Extract the [X, Y] coordinate from the center of the cell holding the provided text.  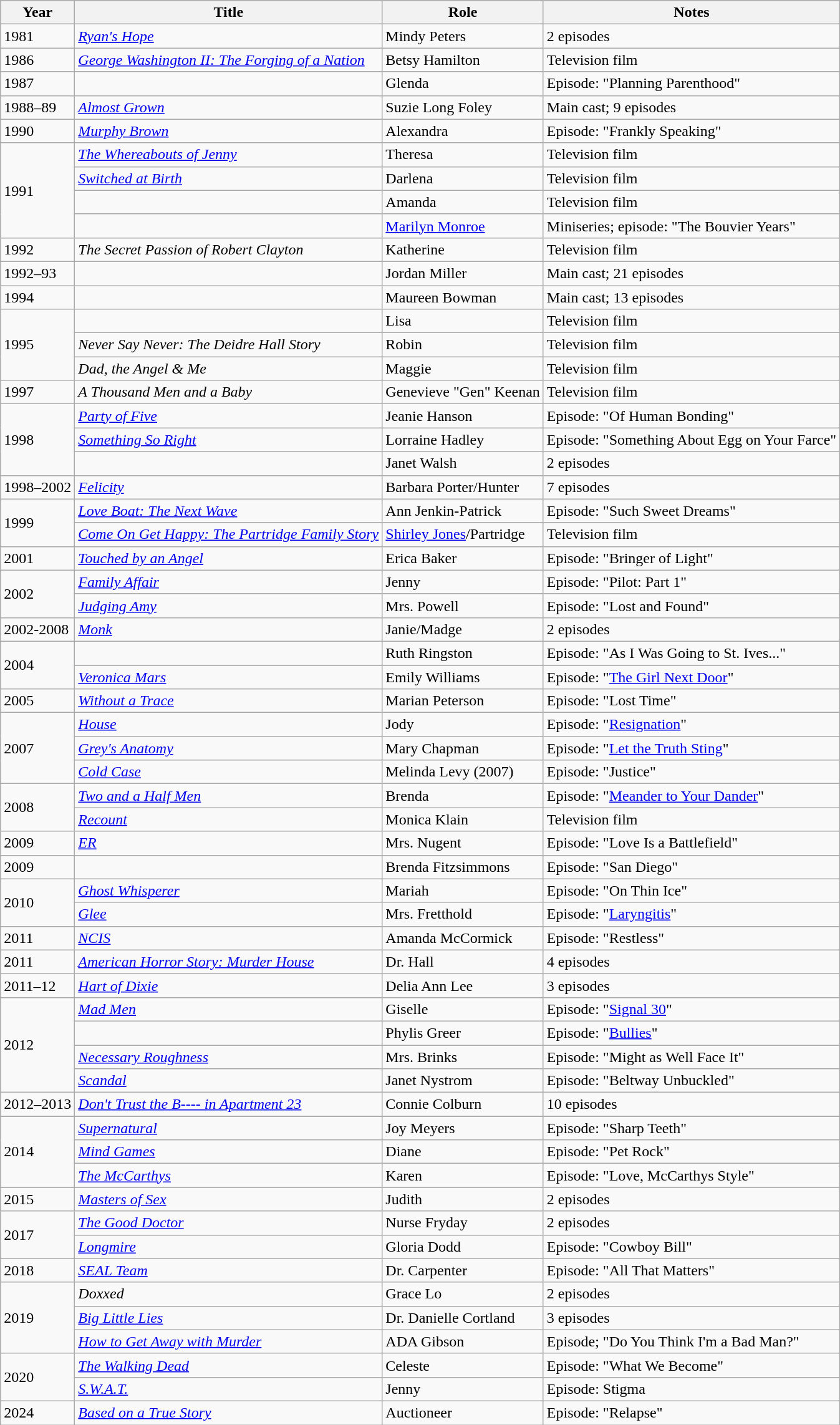
Barbara Porter/Hunter [463, 487]
Big Little Lies [228, 1318]
Lorraine Hadley [463, 440]
George Washington II: The Forging of a Nation [228, 60]
Jordan Miller [463, 273]
1998 [37, 440]
Brenda Fitzsimmons [463, 867]
Episode: "On Thin Ice" [691, 891]
Gloria Dodd [463, 1247]
Episode: "Resignation" [691, 725]
Main cast; 13 episodes [691, 297]
Murphy Brown [228, 131]
1999 [37, 523]
Phylis Greer [463, 1033]
2002 [37, 594]
ER [228, 843]
Miniseries; episode: "The Bouvier Years" [691, 226]
Mrs. Powell [463, 606]
Family Affair [228, 582]
Supernatural [228, 1128]
7 episodes [691, 487]
4 episodes [691, 962]
Year [37, 12]
Darlena [463, 178]
Episode: "Frankly Speaking" [691, 131]
Shirley Jones/Partridge [463, 534]
1986 [37, 60]
The Secret Passion of Robert Clayton [228, 249]
2007 [37, 748]
Don't Trust the B---- in Apartment 23 [228, 1104]
2020 [37, 1377]
Masters of Sex [228, 1199]
Amanda McCormick [463, 938]
Veronica Mars [228, 677]
2018 [37, 1270]
Episode: "As I Was Going to St. Ives..." [691, 653]
Episode: "Pilot: Part 1" [691, 582]
S.W.A.T. [228, 1389]
Role [463, 12]
Episode: "Planning Parenthood" [691, 84]
Mad Men [228, 1009]
Diane [463, 1152]
1997 [37, 392]
Delia Ann Lee [463, 985]
Janet Walsh [463, 463]
Episode: "Beltway Unbuckled" [691, 1081]
Lisa [463, 321]
Cold Case [228, 772]
Katherine [463, 249]
Janet Nystrom [463, 1081]
1987 [37, 84]
Auctioneer [463, 1413]
Recount [228, 819]
Episode: "Lost and Found" [691, 606]
Scandal [228, 1081]
A Thousand Men and a Baby [228, 392]
1994 [37, 297]
2010 [37, 902]
Episode: "Something About Egg on Your Farce" [691, 440]
Mariah [463, 891]
Episode: "Let the Truth Sting" [691, 748]
Dr. Carpenter [463, 1270]
House [228, 725]
Nurse Fryday [463, 1223]
1992 [37, 249]
The Good Doctor [228, 1223]
Connie Colburn [463, 1104]
Episode: "Meander to Your Dander" [691, 796]
Ruth Ringston [463, 653]
1995 [37, 345]
Episode; "Do You Think I'm a Bad Man?" [691, 1341]
Longmire [228, 1247]
Joy Meyers [463, 1128]
Come On Get Happy: The Partridge Family Story [228, 534]
Episode: "What We Become" [691, 1365]
Episode: "Bringer of Light" [691, 558]
Episode: "Sharp Teeth" [691, 1128]
2014 [37, 1152]
2012–2013 [37, 1104]
Judging Amy [228, 606]
Brenda [463, 796]
2008 [37, 808]
Doxxed [228, 1294]
Melinda Levy (2007) [463, 772]
Episode: "Restless" [691, 938]
Mrs. Brinks [463, 1057]
How to Get Away with Murder [228, 1341]
Maureen Bowman [463, 297]
1988–89 [37, 107]
Alexandra [463, 131]
Erica Baker [463, 558]
Ann Jenkin-Patrick [463, 511]
Episode: "Cowboy Bill" [691, 1247]
NCIS [228, 938]
Mrs. Nugent [463, 843]
American Horror Story: Murder House [228, 962]
Episode: "Signal 30" [691, 1009]
Karen [463, 1176]
Something So Right [228, 440]
Monica Klain [463, 819]
Suzie Long Foley [463, 107]
Marian Peterson [463, 701]
ADA Gibson [463, 1341]
Without a Trace [228, 701]
Janie/Madge [463, 629]
Two and a Half Men [228, 796]
Episode: "Pet Rock" [691, 1152]
Main cast; 21 episodes [691, 273]
1992–93 [37, 273]
1991 [37, 190]
Episode: "The Girl Next Door" [691, 677]
Episode: "Of Human Bonding" [691, 416]
Necessary Roughness [228, 1057]
10 episodes [691, 1104]
Robin [463, 345]
Celeste [463, 1365]
Marilyn Monroe [463, 226]
Episode: "Lost Time" [691, 701]
Dr. Hall [463, 962]
Party of Five [228, 416]
Love Boat: The Next Wave [228, 511]
The Walking Dead [228, 1365]
Touched by an Angel [228, 558]
Switched at Birth [228, 178]
2015 [37, 1199]
Episode: "Love, McCarthys Style" [691, 1176]
Notes [691, 12]
Felicity [228, 487]
Episode: "Bullies" [691, 1033]
Ryan's Hope [228, 36]
Episode: "Relapse" [691, 1413]
2001 [37, 558]
Jody [463, 725]
Main cast; 9 episodes [691, 107]
Jeanie Hanson [463, 416]
Mrs. Fretthold [463, 914]
Emily Williams [463, 677]
Episode: "All That Matters" [691, 1270]
Episode: "Such Sweet Dreams" [691, 511]
2019 [37, 1318]
Maggie [463, 369]
The Whereabouts of Jenny [228, 155]
2017 [37, 1235]
Betsy Hamilton [463, 60]
2011–12 [37, 985]
Hart of Dixie [228, 985]
Genevieve "Gen" Keenan [463, 392]
1990 [37, 131]
2004 [37, 665]
Episode: Stigma [691, 1389]
Episode: "Laryngitis" [691, 914]
Giselle [463, 1009]
Mindy Peters [463, 36]
1981 [37, 36]
Glenda [463, 84]
Title [228, 12]
Monk [228, 629]
Dr. Danielle Cortland [463, 1318]
Amanda [463, 202]
Based on a True Story [228, 1413]
1998–2002 [37, 487]
Never Say Never: The Deidre Hall Story [228, 345]
Theresa [463, 155]
Glee [228, 914]
Episode: "Love Is a Battlefield" [691, 843]
Judith [463, 1199]
2005 [37, 701]
2024 [37, 1413]
Dad, the Angel & Me [228, 369]
Mary Chapman [463, 748]
The McCarthys [228, 1176]
SEAL Team [228, 1270]
2012 [37, 1045]
Episode: "San Diego" [691, 867]
Almost Grown [228, 107]
Episode: "Might as Well Face It" [691, 1057]
Episode: "Justice" [691, 772]
Mind Games [228, 1152]
Grey's Anatomy [228, 748]
Grace Lo [463, 1294]
2002-2008 [37, 629]
Ghost Whisperer [228, 891]
